Output the (X, Y) coordinate of the center of the cell containing the given text.  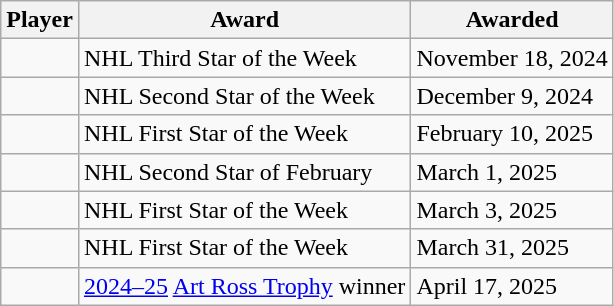
NHL Second Star of the Week (244, 96)
2024–25 Art Ross Trophy winner (244, 286)
Player (40, 20)
NHL Second Star of February (244, 172)
April 17, 2025 (512, 286)
Award (244, 20)
Awarded (512, 20)
February 10, 2025 (512, 134)
March 1, 2025 (512, 172)
December 9, 2024 (512, 96)
March 31, 2025 (512, 248)
NHL Third Star of the Week (244, 58)
November 18, 2024 (512, 58)
March 3, 2025 (512, 210)
